Return the [x, y] coordinate for the center point of the cell that contains the specified text.  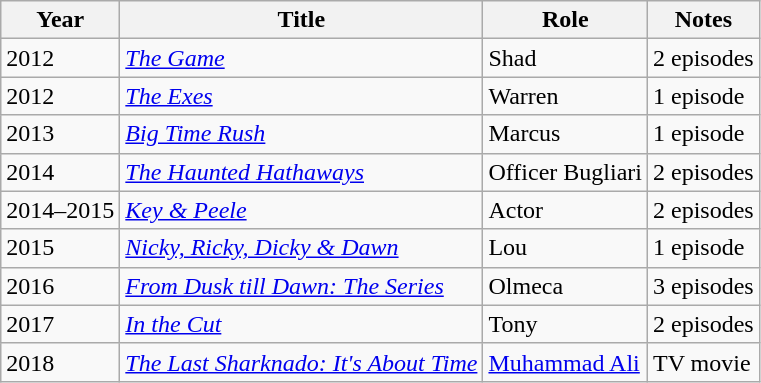
2017 [60, 324]
Role [566, 20]
Notes [704, 20]
The Haunted Hathaways [302, 172]
TV movie [704, 362]
Warren [566, 96]
2018 [60, 362]
Title [302, 20]
2016 [60, 286]
2013 [60, 134]
Year [60, 20]
Big Time Rush [302, 134]
In the Cut [302, 324]
The Exes [302, 96]
2015 [60, 248]
Olmeca [566, 286]
The Last Sharknado: It's About Time [302, 362]
2014–2015 [60, 210]
Marcus [566, 134]
The Game [302, 58]
Shad [566, 58]
Lou [566, 248]
Tony [566, 324]
From Dusk till Dawn: The Series [302, 286]
Muhammad Ali [566, 362]
Key & Peele [302, 210]
3 episodes [704, 286]
Nicky, Ricky, Dicky & Dawn [302, 248]
Actor [566, 210]
Officer Bugliari [566, 172]
2014 [60, 172]
